Scan for the cell matching the given text and deliver its [X, Y] coordinate at center. 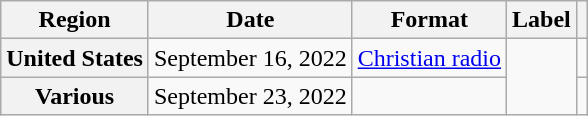
Various [75, 96]
Format [429, 20]
September 23, 2022 [250, 96]
Christian radio [429, 58]
United States [75, 58]
September 16, 2022 [250, 58]
Region [75, 20]
Date [250, 20]
Label [542, 20]
